Identify which cell holds the provided text, then report its [X, Y] central coordinate. 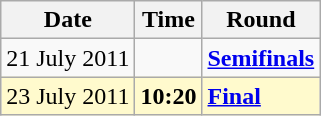
Final [261, 96]
Round [261, 20]
10:20 [168, 96]
Semifinals [261, 58]
Time [168, 20]
21 July 2011 [68, 58]
23 July 2011 [68, 96]
Date [68, 20]
